For the text-containing cell, return its midpoint in (x, y) coordinate format. 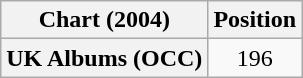
Chart (2004) (104, 20)
196 (255, 58)
Position (255, 20)
UK Albums (OCC) (104, 58)
